Extract the [X, Y] coordinate from the center of the cell holding the provided text.  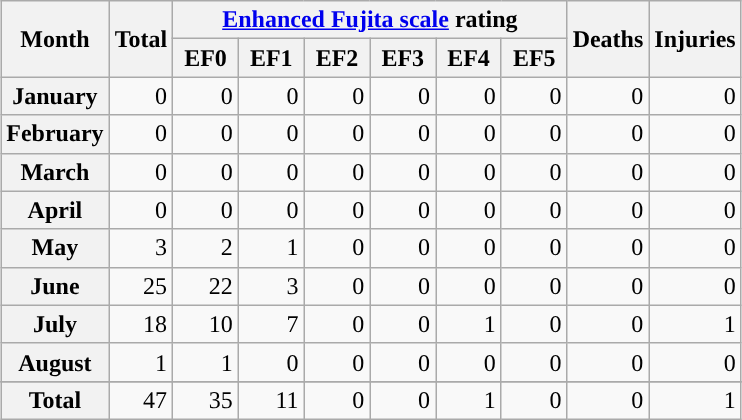
EF5 [534, 58]
10 [206, 324]
18 [141, 324]
February [55, 134]
Deaths [608, 39]
22 [206, 286]
January [55, 96]
March [55, 172]
11 [271, 400]
EF4 [469, 58]
7 [271, 324]
May [55, 248]
April [55, 210]
Month [55, 39]
EF2 [337, 58]
June [55, 286]
35 [206, 400]
Enhanced Fujita scale rating [370, 20]
47 [141, 400]
EF3 [403, 58]
EF1 [271, 58]
25 [141, 286]
July [55, 324]
August [55, 362]
EF0 [206, 58]
2 [206, 248]
Injuries [695, 39]
